From the cell containing the given text, extract its center point as [x, y] coordinate. 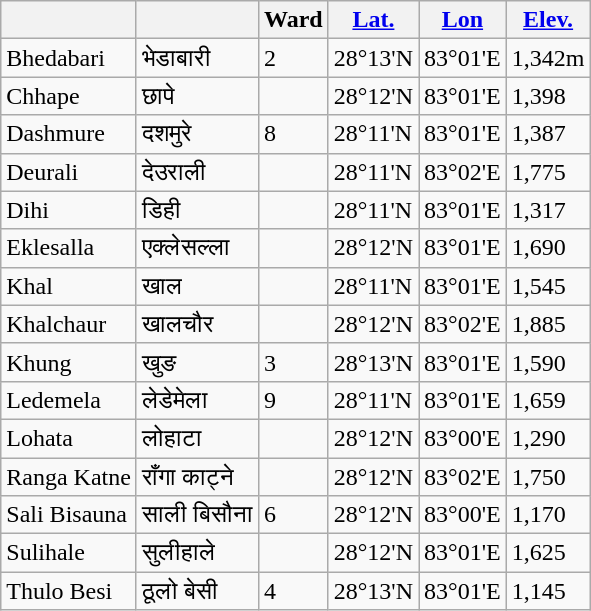
सुलीहाले [197, 553]
देउराली [197, 172]
1,750 [548, 477]
1,342m [548, 58]
1,545 [548, 286]
Bhedabari [69, 58]
Dihi [69, 210]
दशमुरे [197, 134]
खुङ [197, 362]
Ranga Katne [69, 477]
Khung [69, 362]
Thulo Besi [69, 591]
Khal [69, 286]
Ward [293, 20]
3 [293, 362]
1,145 [548, 591]
Lohata [69, 438]
भेडाबारी [197, 58]
Ledemela [69, 400]
1,387 [548, 134]
लोहाटा [197, 438]
1,170 [548, 515]
1,775 [548, 172]
ठूलो बेसी [197, 591]
1,290 [548, 438]
Lat. [373, 20]
6 [293, 515]
छापे [197, 96]
2 [293, 58]
Khalchaur [69, 324]
1,317 [548, 210]
डिही [197, 210]
Dashmure [69, 134]
Sali Bisauna [69, 515]
Lon [463, 20]
4 [293, 591]
खाल [197, 286]
लेडेमेला [197, 400]
एक्लेसल्ला [197, 248]
1,690 [548, 248]
Deurali [69, 172]
खालचौर [197, 324]
8 [293, 134]
Eklesalla [69, 248]
1,625 [548, 553]
Elev. [548, 20]
Chhape [69, 96]
Sulihale [69, 553]
1,590 [548, 362]
साली बिसौना [197, 515]
1,885 [548, 324]
1,398 [548, 96]
राँगा काट्ने [197, 477]
9 [293, 400]
1,659 [548, 400]
